Scan for the cell matching the given text and deliver its [X, Y] coordinate at center. 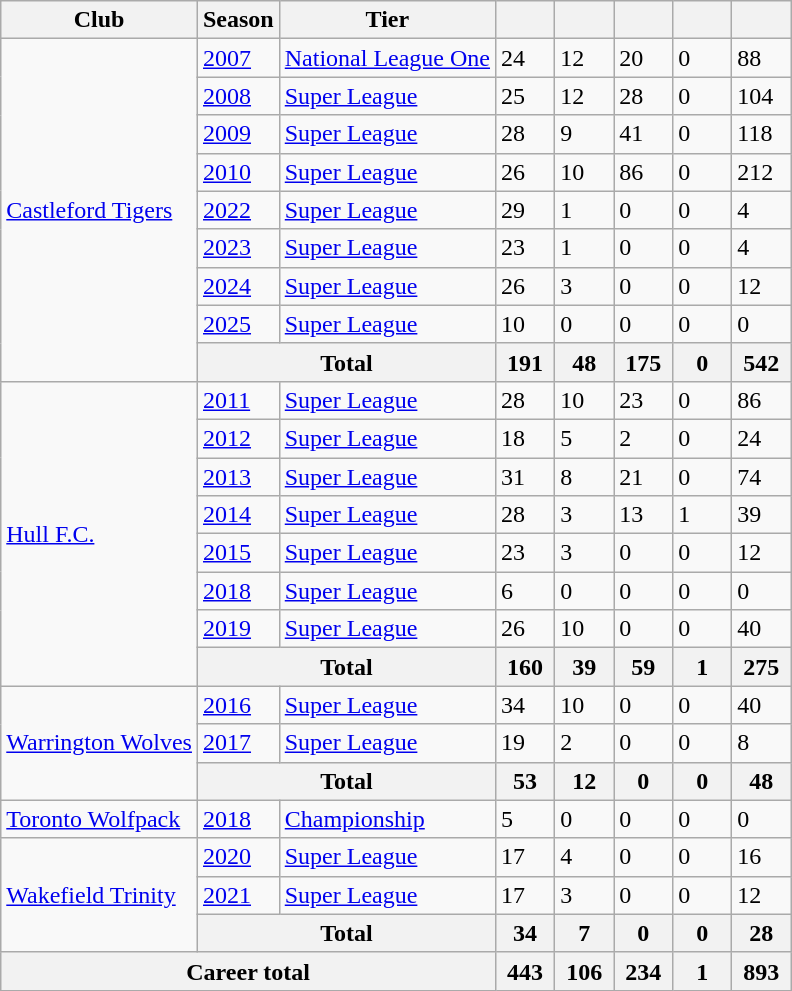
31 [526, 477]
104 [762, 96]
Tier [387, 20]
Castleford Tigers [100, 210]
2023 [238, 248]
2019 [238, 629]
2015 [238, 553]
Warrington Wolves [100, 743]
234 [644, 971]
Season [238, 20]
National League One [387, 58]
893 [762, 971]
2022 [238, 210]
160 [526, 667]
2007 [238, 58]
2025 [238, 324]
212 [762, 172]
7 [584, 933]
9 [584, 134]
16 [762, 857]
13 [644, 515]
59 [644, 667]
41 [644, 134]
2009 [238, 134]
2024 [238, 286]
275 [762, 667]
53 [526, 781]
2011 [238, 400]
2013 [238, 477]
2020 [238, 857]
106 [584, 971]
25 [526, 96]
74 [762, 477]
443 [526, 971]
2017 [238, 743]
29 [526, 210]
88 [762, 58]
Career total [248, 971]
542 [762, 362]
21 [644, 477]
20 [644, 58]
175 [644, 362]
Championship [387, 819]
6 [526, 591]
2021 [238, 895]
18 [526, 438]
Club [100, 20]
Toronto Wolfpack [100, 819]
118 [762, 134]
2014 [238, 515]
2008 [238, 96]
19 [526, 743]
Hull F.C. [100, 533]
191 [526, 362]
2010 [238, 172]
Wakefield Trinity [100, 895]
2012 [238, 438]
2016 [238, 705]
